Find where the given text appears and provide that cell's center as (X, Y) coordinate. 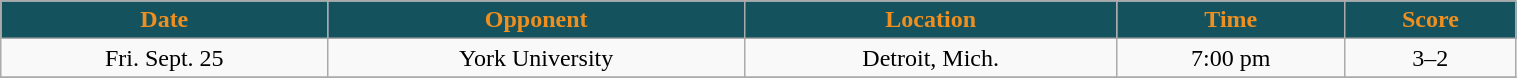
Time (1231, 20)
Date (164, 20)
Score (1430, 20)
Opponent (536, 20)
Fri. Sept. 25 (164, 58)
Location (931, 20)
7:00 pm (1231, 58)
Detroit, Mich. (931, 58)
3–2 (1430, 58)
York University (536, 58)
